Return the [X, Y] coordinate for the center point of the cell that contains the specified text.  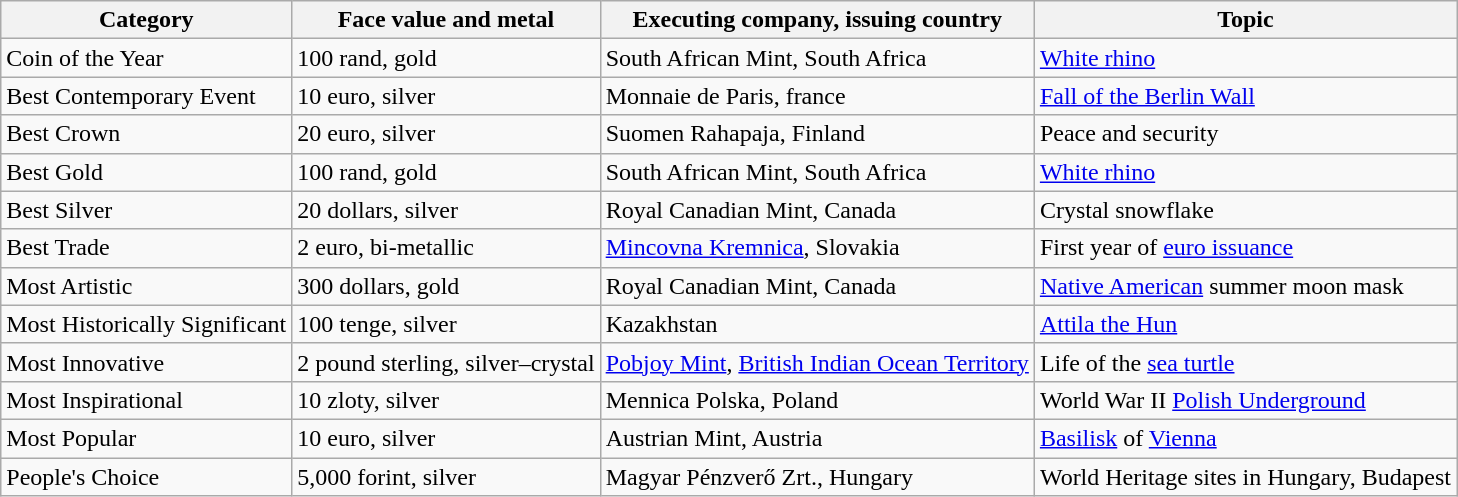
Austrian Mint, Austria [817, 438]
Fall of the Berlin Wall [1245, 96]
2 euro, bi-metallic [446, 248]
World War II Polish Underground [1245, 400]
Monnaie de Paris, france [817, 96]
People's Choice [146, 477]
Executing company, issuing country [817, 20]
Best Gold [146, 172]
Best Crown [146, 134]
Basilisk of Vienna [1245, 438]
Peace and security [1245, 134]
Most Artistic [146, 286]
Coin of the Year [146, 58]
Topic [1245, 20]
100 tenge, silver [446, 324]
Kazakhstan [817, 324]
Most Inspirational [146, 400]
Most Innovative [146, 362]
10 zloty, silver [446, 400]
Best Trade [146, 248]
Pobjoy Mint, British Indian Ocean Territory [817, 362]
Attila the Hun [1245, 324]
Magyar Pénzverő Zrt., Hungary [817, 477]
20 euro, silver [446, 134]
Category [146, 20]
Crystal snowflake [1245, 210]
Suomen Rahapaja, Finland [817, 134]
2 pound sterling, silver–crystal [446, 362]
Native American summer moon mask [1245, 286]
5,000 forint, silver [446, 477]
Best Silver [146, 210]
First year of euro issuance [1245, 248]
20 dollars, silver [446, 210]
Mincovna Kremnica, Slovakia [817, 248]
300 dollars, gold [446, 286]
Most Popular [146, 438]
Face value and metal [446, 20]
Life of the sea turtle [1245, 362]
World Heritage sites in Hungary, Budapest [1245, 477]
Most Historically Significant [146, 324]
Mennica Polska, Poland [817, 400]
Best Contemporary Event [146, 96]
